For the text-containing cell, return its midpoint in [X, Y] coordinate format. 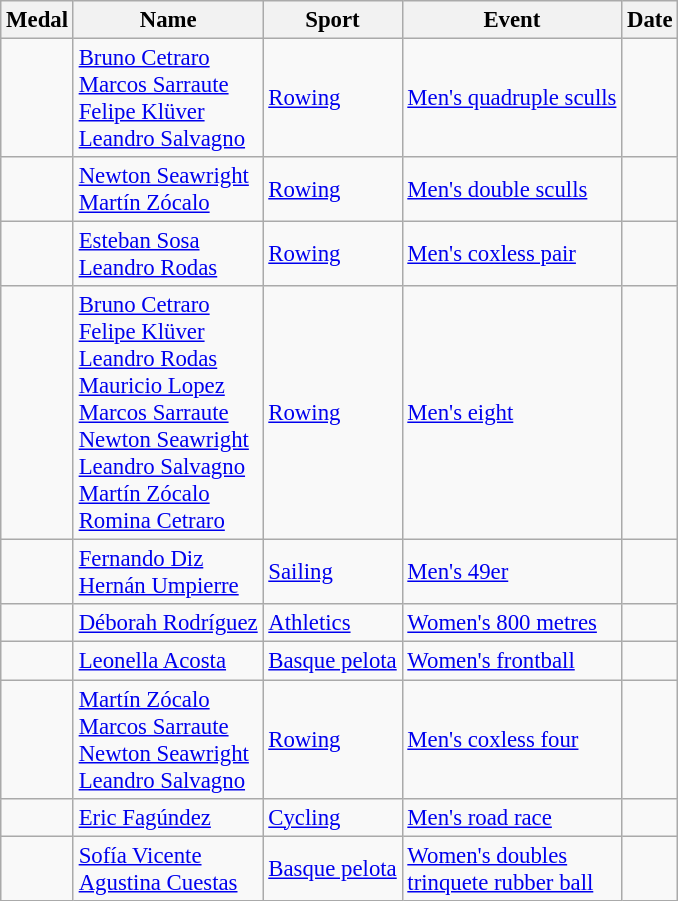
Eric Fagúndez [168, 817]
Event [512, 20]
Men's coxless four [512, 740]
Men's coxless pair [512, 254]
Men's road race [512, 817]
Sailing [332, 572]
Name [168, 20]
Déborah Rodríguez [168, 623]
Men's quadruple sculls [512, 98]
Newton SeawrightMartín Zócalo [168, 190]
Women's frontball [512, 661]
Martín ZócaloMarcos SarrauteNewton SeawrightLeandro Salvagno [168, 740]
Bruno CetraroFelipe KlüverLeandro RodasMauricio LopezMarcos SarrauteNewton SeawrightLeandro SalvagnoMartín ZócaloRomina Cetraro [168, 413]
Esteban SosaLeandro Rodas [168, 254]
Medal [38, 20]
Bruno CetraroMarcos SarrauteFelipe KlüverLeandro Salvagno [168, 98]
Athletics [332, 623]
Men's eight [512, 413]
Cycling [332, 817]
Women's doublestrinquete rubber ball [512, 868]
Leonella Acosta [168, 661]
Fernando DizHernán Umpierre [168, 572]
Men's 49er [512, 572]
Sofía VicenteAgustina Cuestas [168, 868]
Date [650, 20]
Women's 800 metres [512, 623]
Sport [332, 20]
Men's double sculls [512, 190]
